Determine the (x, y) coordinate at the center of the cell enclosing the given text.  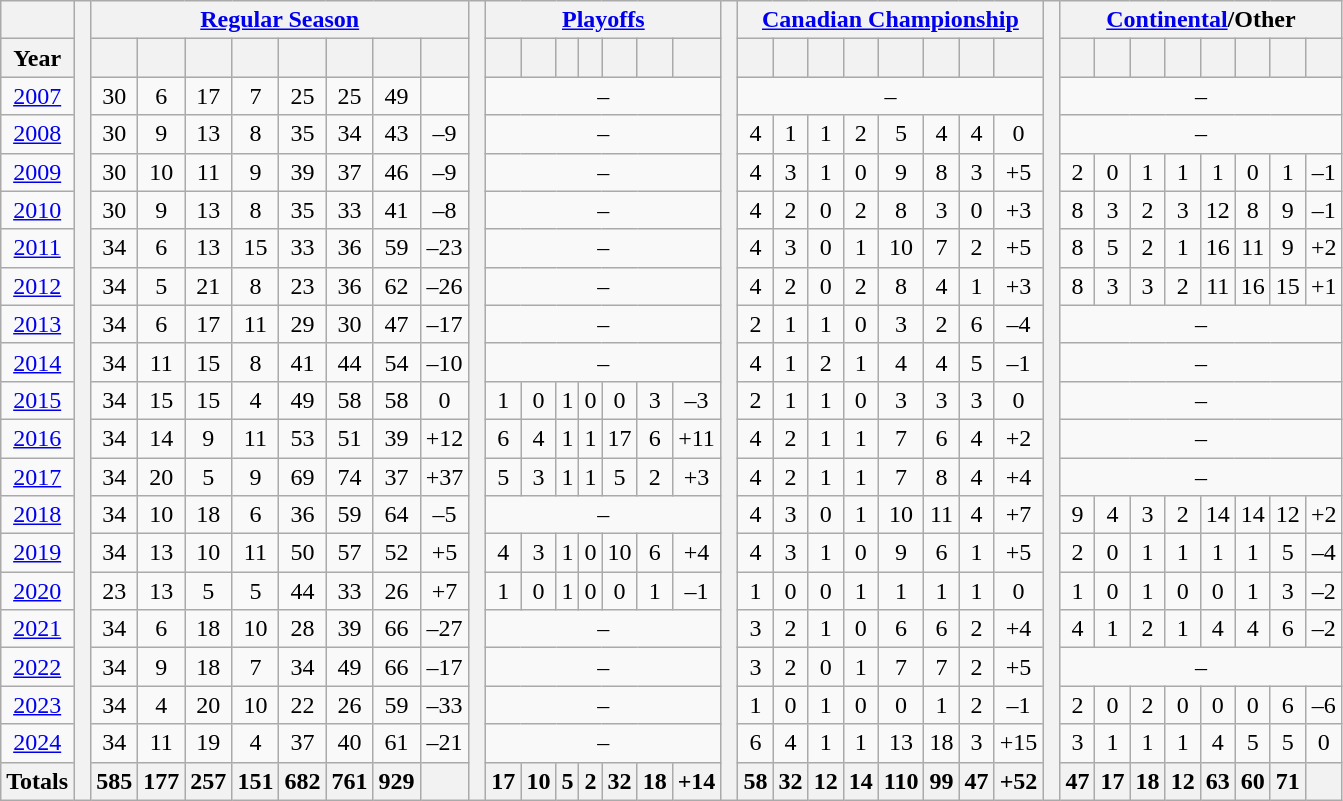
22 (302, 705)
–10 (444, 362)
71 (1288, 781)
–8 (444, 210)
57 (350, 553)
19 (208, 743)
64 (396, 515)
929 (396, 781)
+11 (696, 438)
2019 (38, 553)
62 (396, 286)
2022 (38, 667)
2017 (38, 477)
–5 (444, 515)
53 (302, 438)
+37 (444, 477)
2011 (38, 248)
54 (396, 362)
Playoffs (604, 20)
2023 (38, 705)
–3 (696, 400)
46 (396, 172)
43 (396, 134)
2014 (38, 362)
2013 (38, 324)
Regular Season (280, 20)
60 (1252, 781)
63 (1218, 781)
2012 (38, 286)
257 (208, 781)
2020 (38, 591)
69 (302, 477)
74 (350, 477)
Totals (38, 781)
+12 (444, 438)
28 (302, 629)
–26 (444, 286)
177 (162, 781)
Continental/Other (1201, 20)
110 (901, 781)
29 (302, 324)
Canadian Championship (890, 20)
50 (302, 553)
2015 (38, 400)
761 (350, 781)
40 (350, 743)
2009 (38, 172)
682 (302, 781)
2010 (38, 210)
Year (38, 58)
585 (114, 781)
+14 (696, 781)
+15 (1018, 743)
2021 (38, 629)
2007 (38, 96)
51 (350, 438)
–6 (1324, 705)
2024 (38, 743)
–27 (444, 629)
21 (208, 286)
+52 (1018, 781)
151 (256, 781)
61 (396, 743)
2008 (38, 134)
2016 (38, 438)
2018 (38, 515)
–21 (444, 743)
99 (942, 781)
–33 (444, 705)
52 (396, 553)
–23 (444, 248)
+1 (1324, 286)
